Scan for the cell matching the given text and deliver its (X, Y) coordinate at center. 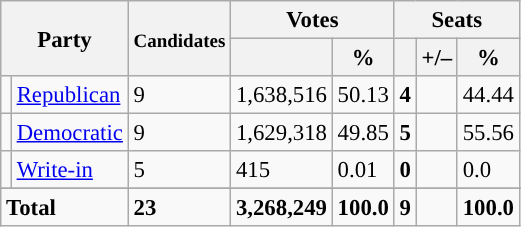
+/– (436, 58)
49.85 (363, 133)
3,268,249 (282, 208)
Write-in (70, 170)
Votes (313, 20)
55.56 (488, 133)
1,629,318 (282, 133)
Democratic (70, 133)
Republican (70, 95)
1,638,516 (282, 95)
415 (282, 170)
0.0 (488, 170)
Seats (456, 20)
Party (64, 38)
Candidates (179, 38)
0.01 (363, 170)
0 (405, 170)
23 (179, 208)
50.13 (363, 95)
Total (64, 208)
4 (405, 95)
44.44 (488, 95)
